Find where the given text appears and provide that cell's center as [x, y] coordinate. 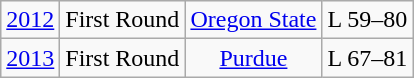
L 59–80 [368, 20]
Purdue [254, 58]
2013 [30, 58]
2012 [30, 20]
Oregon State [254, 20]
L 67–81 [368, 58]
